Scan for the cell matching the given text and deliver its [x, y] coordinate at center. 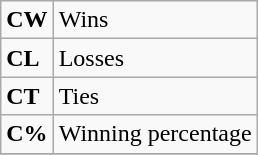
CT [27, 96]
Winning percentage [155, 134]
Losses [155, 58]
CW [27, 20]
Ties [155, 96]
CL [27, 58]
C% [27, 134]
Wins [155, 20]
